Detect which cell encompasses the target text, then output its (x, y) center coordinate. 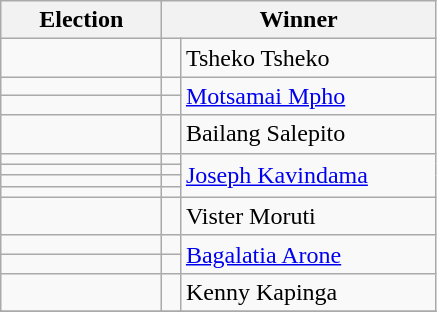
Election (82, 20)
Tsheko Tsheko (308, 58)
Bailang Salepito (308, 134)
Joseph Kavindama (308, 175)
Bagalatia Arone (308, 254)
Winner (299, 20)
Kenny Kapinga (308, 292)
Motsamai Mpho (308, 96)
Vister Moruti (308, 216)
